Search for the cell housing the specified text and yield its [x, y] center coordinate. 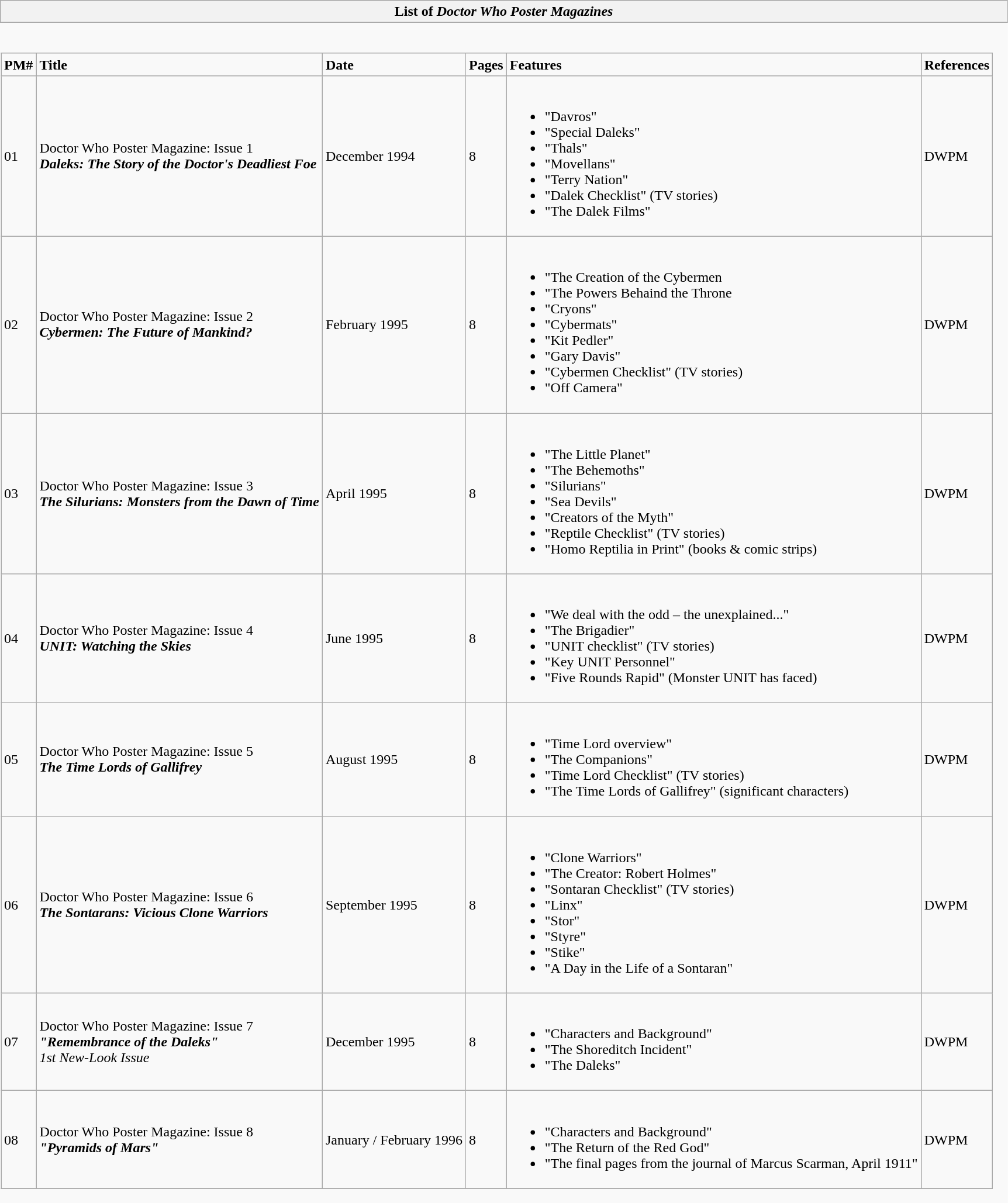
December 1994 [394, 155]
Pages [486, 64]
Doctor Who Poster Magazine: Issue 6The Sontarans: Vicious Clone Warriors [179, 905]
Doctor Who Poster Magazine: Issue 8"Pyramids of Mars" [179, 1140]
February 1995 [394, 324]
June 1995 [394, 638]
05 [19, 760]
"Davros""Special Daleks""Thals""Movellans""Terry Nation""Dalek Checklist" (TV stories)"The Dalek Films" [713, 155]
December 1995 [394, 1042]
Features [713, 64]
Doctor Who Poster Magazine: Issue 3The Silurians: Monsters from the Dawn of Time [179, 493]
Title [179, 64]
08 [19, 1140]
PM# [19, 64]
"Clone Warriors""The Creator: Robert Holmes""Sontaran Checklist" (TV stories)"Linx""Stor""Styre""Stike""A Day in the Life of a Sontaran" [713, 905]
Doctor Who Poster Magazine: Issue 1Daleks: The Story of the Doctor's Deadliest Foe [179, 155]
Date [394, 64]
August 1995 [394, 760]
List of Doctor Who Poster Magazines [504, 12]
"Characters and Background""The Shoreditch Incident""The Daleks" [713, 1042]
02 [19, 324]
"The Creation of the Cybermen"The Powers Behaind the Throne"Cryons""Cybermats""Kit Pedler""Gary Davis""Cybermen Checklist" (TV stories)"Off Camera" [713, 324]
January / February 1996 [394, 1140]
Doctor Who Poster Magazine: Issue 7"Remembrance of the Daleks"1st New-Look Issue [179, 1042]
03 [19, 493]
Doctor Who Poster Magazine: Issue 2Cybermen: The Future of Mankind? [179, 324]
April 1995 [394, 493]
September 1995 [394, 905]
01 [19, 155]
04 [19, 638]
07 [19, 1042]
"Characters and Background""The Return of the Red God""The final pages from the journal of Marcus Scarman, April 1911" [713, 1140]
06 [19, 905]
Doctor Who Poster Magazine: Issue 5The Time Lords of Gallifrey [179, 760]
References [957, 64]
Doctor Who Poster Magazine: Issue 4UNIT: Watching the Skies [179, 638]
"Time Lord overview""The Companions""Time Lord Checklist" (TV stories)"The Time Lords of Gallifrey" (significant characters) [713, 760]
